Find where the given text appears and provide that cell's center as [X, Y] coordinate. 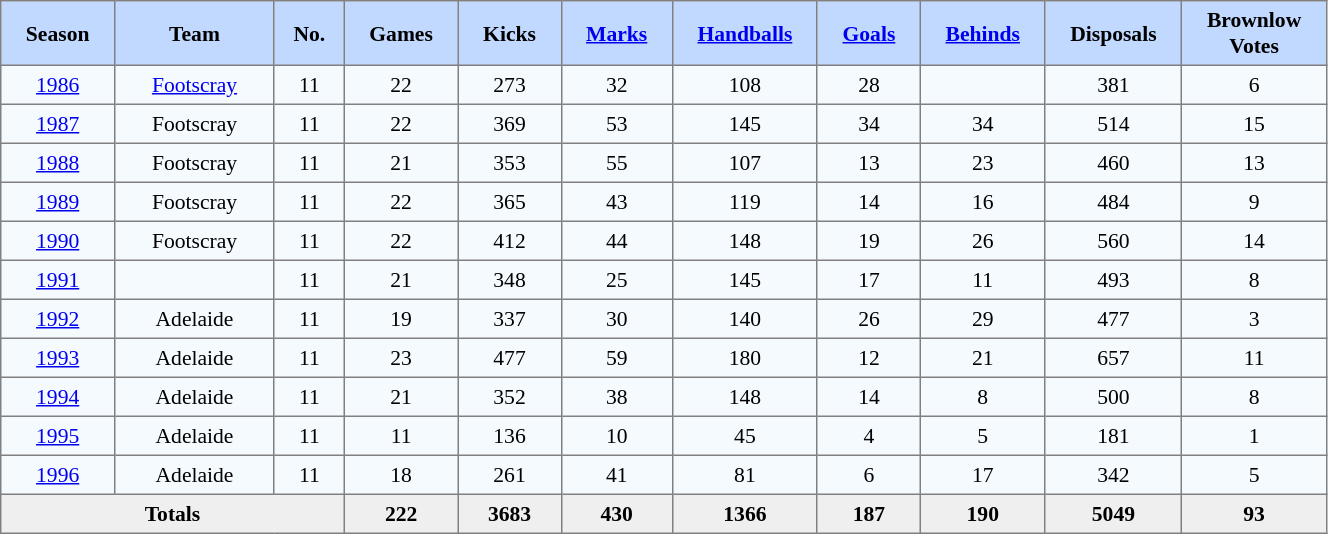
1991 [58, 280]
657 [1114, 358]
140 [744, 318]
500 [1114, 396]
29 [982, 318]
107 [744, 162]
560 [1114, 240]
460 [1114, 162]
119 [744, 202]
28 [868, 84]
180 [744, 358]
1992 [58, 318]
1995 [58, 436]
412 [510, 240]
5049 [1114, 514]
25 [616, 280]
Games [401, 33]
1994 [58, 396]
1988 [58, 162]
3 [1254, 318]
81 [744, 474]
16 [982, 202]
352 [510, 396]
59 [616, 358]
4 [868, 436]
Team [195, 33]
514 [1114, 124]
18 [401, 474]
3683 [510, 514]
Disposals [1114, 33]
369 [510, 124]
30 [616, 318]
53 [616, 124]
44 [616, 240]
381 [1114, 84]
108 [744, 84]
1989 [58, 202]
Kicks [510, 33]
1996 [58, 474]
493 [1114, 280]
32 [616, 84]
365 [510, 202]
15 [1254, 124]
Brownlow Votes [1254, 33]
Marks [616, 33]
348 [510, 280]
1987 [58, 124]
41 [616, 474]
222 [401, 514]
Goals [868, 33]
187 [868, 514]
Totals [172, 514]
12 [868, 358]
1366 [744, 514]
261 [510, 474]
93 [1254, 514]
337 [510, 318]
Season [58, 33]
1990 [58, 240]
55 [616, 162]
1986 [58, 84]
9 [1254, 202]
38 [616, 396]
190 [982, 514]
No. [309, 33]
181 [1114, 436]
45 [744, 436]
Handballs [744, 33]
1 [1254, 436]
353 [510, 162]
136 [510, 436]
1993 [58, 358]
10 [616, 436]
484 [1114, 202]
273 [510, 84]
Behinds [982, 33]
43 [616, 202]
342 [1114, 474]
430 [616, 514]
